Pinpoint the cell where the given text exists, returning its (x, y) midpoint coordinate. 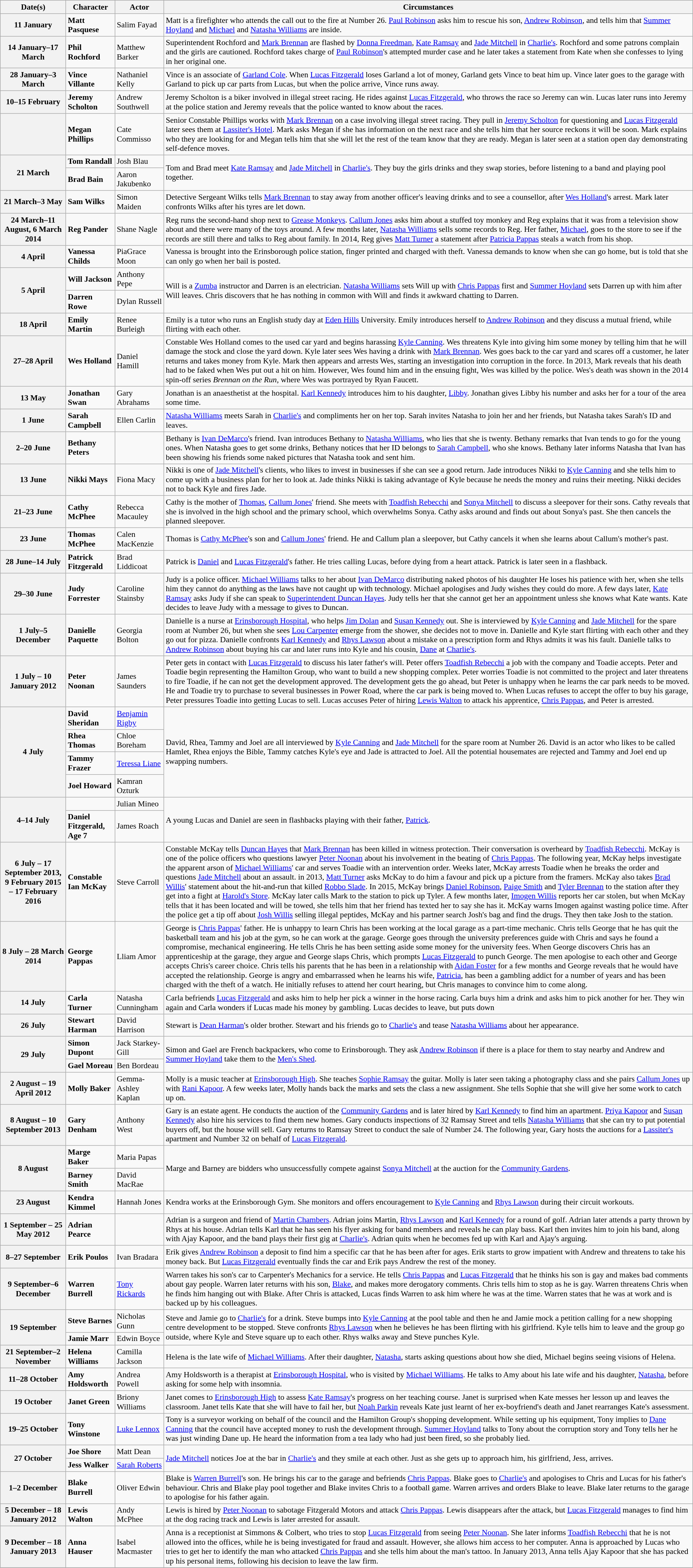
Simon Maiden (140, 202)
Kendra Kimmel (90, 1202)
James Roach (140, 827)
Jamie Marr (90, 1339)
Stewart is Dean Harman's older brother. Stewart and his friends go to Charlie's and tease Natasha Williams about her appearance. (428, 1025)
Blake Burrell (90, 1488)
Calen MacKenzie (140, 539)
Julian Mineo (140, 804)
19 September (33, 1327)
Jack Starkey-Gill (140, 1048)
Patrick is Daniel and Lucas Fitzgerald's father. He tries calling Lucas, before dying from a heart attack. Patrick is later seen in a flashback. (428, 562)
Peter Noonan (90, 681)
1–2 December (33, 1488)
David Sheridan (90, 718)
Edwin Boyce (140, 1339)
Will Jackson (90, 280)
2 August – 19 April 2012 (33, 1088)
Warren Burrell (90, 1289)
Joe Shore (90, 1452)
Gary Abrahams (140, 398)
1 July – 10 January 2012 (33, 681)
Stewart Harman (90, 1025)
Anthony Pepe (140, 280)
9 December – 18 January 2013 (33, 1547)
Ben Bordeau (140, 1066)
Tony Winstone (90, 1429)
Josh Blau (140, 162)
James Saunders (140, 681)
Amy Holdsworth (90, 1379)
Lewis Walton (90, 1515)
Anna Hauser (90, 1547)
Andrew Southwell (140, 102)
29 July (33, 1054)
1 June (33, 421)
Patrick Fitzgerald (90, 562)
Molly Baker (90, 1088)
Kamran Ozturk (140, 786)
Cathy McPhee (90, 512)
Steve Carroll (140, 882)
4 July (33, 752)
8 August – 10 September 2013 (33, 1125)
19 October (33, 1402)
4–14 July (33, 820)
23 August (33, 1202)
Sarah Roberts (140, 1465)
Fiona Macy (140, 480)
Nikki Mays (90, 480)
Nathaniel Kelly (140, 80)
Bethany Peters (90, 448)
Helena Williams (90, 1357)
1 July–5 December (33, 635)
4 April (33, 257)
Brad Liddicoat (140, 562)
A young Lucas and Daniel are seen in flashbacks playing with their father, Patrick. (428, 820)
Marge and Barney are bidders who unsuccessfully compete against Sonya Mitchell at the auction for the Community Gardens. (428, 1168)
21 September–2 November (33, 1357)
Darren Rowe (90, 302)
Carla Turner (90, 1003)
Megan Phillips (90, 134)
Character (90, 7)
19–25 October (33, 1429)
21 March–3 May (33, 202)
11–28 October (33, 1379)
Danielle Paquette (90, 635)
Emily Martin (90, 325)
Nicholas Gunn (140, 1321)
Circumstances (428, 7)
Jess Walker (90, 1465)
Brad Bain (90, 180)
George Pappas (90, 957)
8 August (33, 1168)
Camilla Jackson (140, 1357)
Adrian Pearce (90, 1230)
Rhea Thomas (90, 741)
Salim Fayad (140, 25)
18 April (33, 325)
Matt Pasquese (90, 25)
Jeremy Scholton (90, 102)
Anthony West (140, 1125)
Caroline Stainsby (140, 594)
Dylan Russell (140, 302)
Date(s) (33, 7)
Gael Moreau (90, 1066)
PiaGrace Moon (140, 257)
Teressa Liane (140, 763)
Daniel Hamill (140, 361)
Vanessa Childs (90, 257)
13 May (33, 398)
21 March (33, 173)
27 October (33, 1458)
Reg Pander (90, 229)
Kendra works at the Erinsborough Gym. She monitors and offers encouragement to Kyle Canning and Rhys Lawson during their circuit workouts. (428, 1202)
Ellen Carlin (140, 421)
29–30 June (33, 594)
Andrea Powell (140, 1379)
Judy Forrester (90, 594)
Simon Dupont (90, 1048)
Maria Papas (140, 1157)
14 January–17 March (33, 53)
Andy McPhee (140, 1515)
10–15 February (33, 102)
5 April (33, 291)
Janet Green (90, 1402)
Actor (140, 7)
Phil Rochford (90, 53)
Steve Barnes (90, 1321)
Sam Wilks (90, 202)
Tom Randall (90, 162)
Shane Nagle (140, 229)
8–27 September (33, 1257)
David MacRae (140, 1179)
28 June–14 July (33, 562)
Marge Baker (90, 1157)
9 September–6 December (33, 1289)
Sarah Campbell (90, 421)
14 July (33, 1003)
Gemma-Ashley Kaplan (140, 1088)
Aaron Jakubenko (140, 180)
Tammy Frazer (90, 763)
24 March–11 August, 6 March 2014 (33, 229)
Tony Rickards (140, 1289)
8 July – 28 March 2014 (33, 957)
Isabel Macmaster (140, 1547)
Matthew Barker (140, 53)
Erik Poulos (90, 1257)
Jade Mitchell notices Joe at the bar in Charlie's and they smile at each other. Just as she gets up to approach him, his girlfriend, Jess, arrives. (428, 1458)
6 July – 17 September 2013, 9 February 2015 – 17 February 2016 (33, 882)
Briony Williams (140, 1402)
Natasha Cunningham (140, 1003)
Georgia Bolton (140, 635)
5 December – 18 January 2012 (33, 1515)
Jonathan Swan (90, 398)
27–28 April (33, 361)
David Harrison (140, 1025)
28 January–3 March (33, 80)
Constable Ian McKay (90, 882)
Gary Denham (90, 1125)
Joel Howard (90, 786)
Rebecca Macauley (140, 512)
26 July (33, 1025)
Ivan Bradara (140, 1257)
Wes Holland (90, 361)
13 June (33, 480)
Oliver Edwin (140, 1488)
1 September – 25 May 2012 (33, 1230)
Benjamin Rigby (140, 718)
Luke Lennox (140, 1429)
Daniel Fitzgerald, Age 7 (90, 827)
21–23 June (33, 512)
11 January (33, 25)
2–20 June (33, 448)
Chloe Boreham (140, 741)
Hannah Jones (140, 1202)
Thomas McPhee (90, 539)
Cate Commisso (140, 134)
Lliam Amor (140, 957)
Matt Dean (140, 1452)
Barney Smith (90, 1179)
Renee Burleigh (140, 325)
23 June (33, 539)
Vince Villante (90, 80)
